Search for the cell housing the specified text and yield its (x, y) center coordinate. 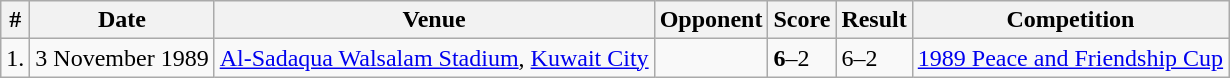
Opponent (711, 20)
1. (16, 58)
Competition (1070, 20)
Venue (434, 20)
Al-Sadaqua Walsalam Stadium, Kuwait City (434, 58)
Score (802, 20)
# (16, 20)
Date (122, 20)
1989 Peace and Friendship Cup (1070, 58)
Result (874, 20)
3 November 1989 (122, 58)
